Output the (X, Y) coordinate of the center of the cell containing the given text.  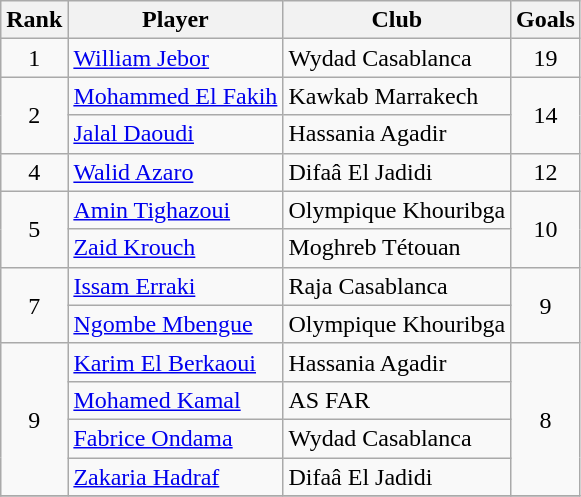
Club (397, 20)
19 (546, 58)
Goals (546, 20)
Moghreb Tétouan (397, 248)
Jalal Daoudi (176, 134)
Issam Erraki (176, 286)
Mohamed Kamal (176, 400)
12 (546, 172)
Raja Casablanca (397, 286)
10 (546, 229)
Kawkab Marrakech (397, 96)
Zakaria Hadraf (176, 477)
William Jebor (176, 58)
14 (546, 115)
8 (546, 419)
Fabrice Ondama (176, 438)
Ngombe Mbengue (176, 324)
4 (34, 172)
5 (34, 229)
Rank (34, 20)
Karim El Berkaoui (176, 362)
Mohammed El Fakih (176, 96)
1 (34, 58)
Zaid Krouch (176, 248)
2 (34, 115)
7 (34, 305)
Amin Tighazoui (176, 210)
AS FAR (397, 400)
Player (176, 20)
Walid Azaro (176, 172)
